Determine the (x, y) coordinate at the center of the cell enclosing the given text.  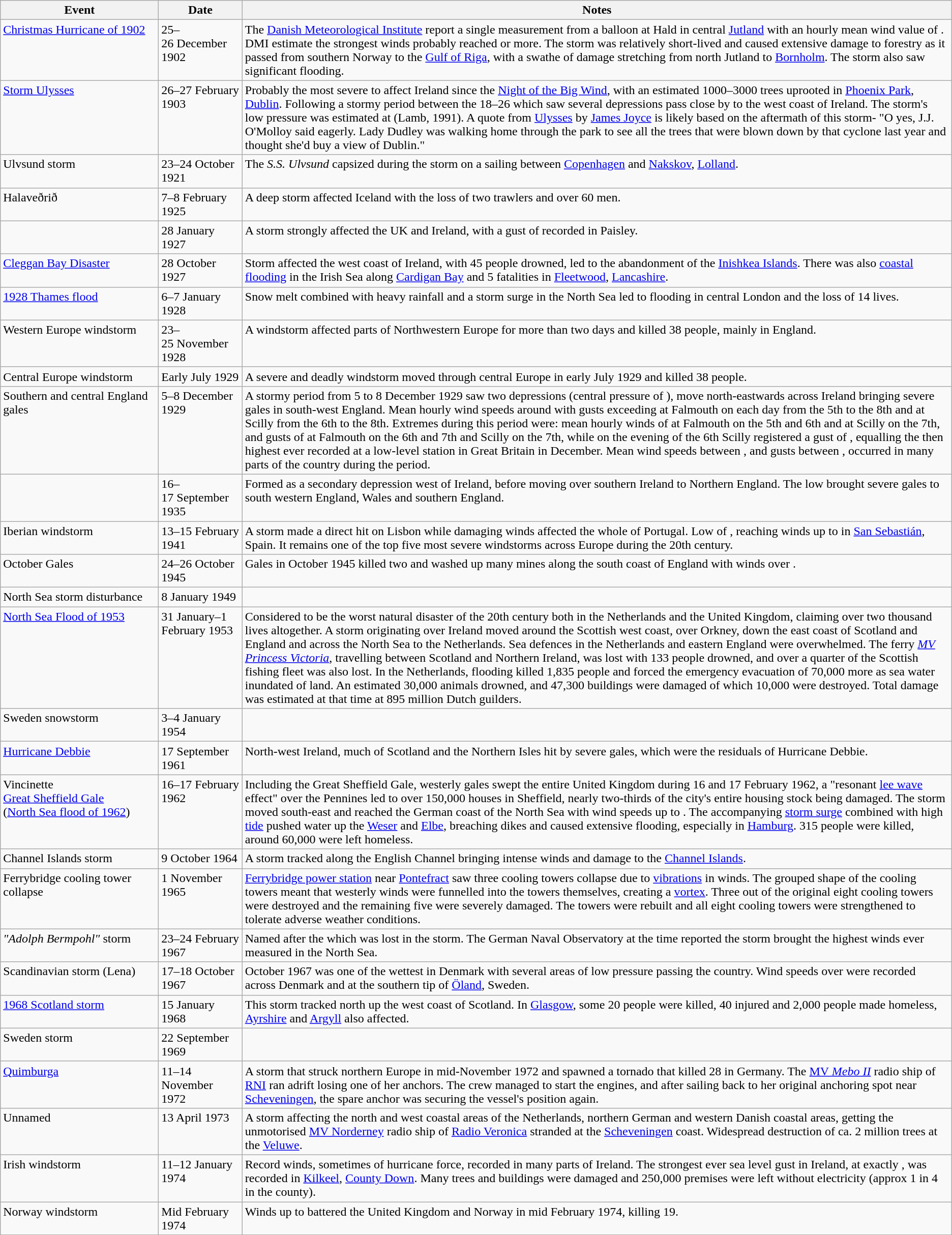
Sweden storm (79, 1045)
Halaveðrið (79, 204)
Early July 1929 (200, 376)
Event (79, 10)
16–17 February 1962 (200, 812)
Norway windstorm (79, 1218)
Central Europe windstorm (79, 376)
A severe and deadly windstorm moved through central Europe in early July 1929 and killed 38 people. (597, 376)
North Sea storm disturbance (79, 597)
The S.S. Ulvsund capsized during the storm on a sailing between Copenhagen and Nakskov, Lolland. (597, 171)
Date (200, 10)
October Gales (79, 571)
7–8 February 1925 (200, 204)
"Adolph Bermpohl" storm (79, 945)
26–27 February 1903 (200, 117)
11–14 November 1972 (200, 1084)
Channel Islands storm (79, 859)
31 January–1 February 1953 (200, 658)
1 November 1965 (200, 898)
17–18 October 1967 (200, 979)
Ulvsund storm (79, 171)
Quimburga (79, 1084)
17 September 1961 (200, 758)
Unnamed (79, 1131)
Western Europe windstorm (79, 343)
Mid February 1974 (200, 1218)
Irish windstorm (79, 1178)
23–24 February 1967 (200, 945)
A storm tracked along the English Channel bringing intense winds and damage to the Channel Islands. (597, 859)
Snow melt combined with heavy rainfall and a storm surge in the North Sea led to flooding in central London and the loss of 14 lives. (597, 303)
16–17 September 1935 (200, 497)
1968 Scotland storm (79, 1011)
Notes (597, 10)
Storm Ulysses (79, 117)
Hurricane Debbie (79, 758)
Sweden snowstorm (79, 725)
24–26 October 1945 (200, 571)
Southern and central England gales (79, 430)
Gales in October 1945 killed two and washed up many mines along the south coast of England with winds over . (597, 571)
A storm strongly affected the UK and Ireland, with a gust of recorded in Paisley. (597, 237)
VincinetteGreat Sheffield Gale(North Sea flood of 1962) (79, 812)
1928 Thames flood (79, 303)
A deep storm affected Iceland with the loss of two trawlers and over 60 men. (597, 204)
Christmas Hurricane of 1902 (79, 50)
North Sea Flood of 1953 (79, 658)
8 January 1949 (200, 597)
23–25 November 1928 (200, 343)
3–4 January 1954 (200, 725)
23–24 October 1921 (200, 171)
Scandinavian storm (Lena) (79, 979)
Winds up to battered the United Kingdom and Norway in mid February 1974, killing 19. (597, 1218)
9 October 1964 (200, 859)
22 September 1969 (200, 1045)
13 April 1973 (200, 1131)
5–8 December 1929 (200, 430)
28 January 1927 (200, 237)
13–15 February 1941 (200, 537)
11–12 January 1974 (200, 1178)
28 October 1927 (200, 271)
Ferrybridge cooling tower collapse (79, 898)
15 January 1968 (200, 1011)
6–7 January 1928 (200, 303)
Iberian windstorm (79, 537)
25–26 December 1902 (200, 50)
Cleggan Bay Disaster (79, 271)
North-west Ireland, much of Scotland and the Northern Isles hit by severe gales, which were the residuals of Hurricane Debbie. (597, 758)
A windstorm affected parts of Northwestern Europe for more than two days and killed 38 people, mainly in England. (597, 343)
